Identify which cell holds the provided text, then report its [x, y] central coordinate. 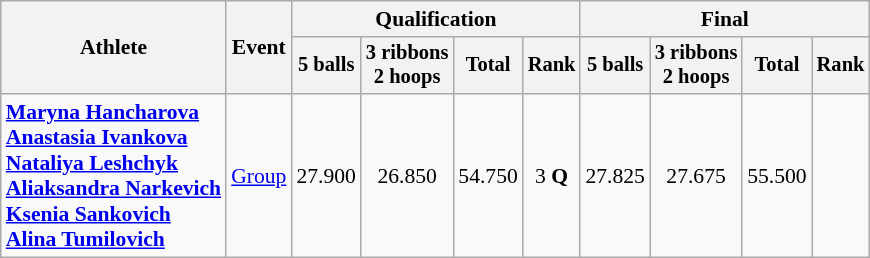
27.825 [614, 176]
3 Q [552, 176]
Final [724, 19]
Event [258, 48]
26.850 [407, 176]
Group [258, 176]
27.675 [696, 176]
27.900 [326, 176]
Qualification [436, 19]
Maryna HancharovaAnastasia IvankovaNataliya LeshchykAliaksandra NarkevichKsenia SankovichAlina Tumilovich [114, 176]
54.750 [488, 176]
55.500 [776, 176]
Athlete [114, 48]
